For the text-containing cell, return its midpoint in [x, y] coordinate format. 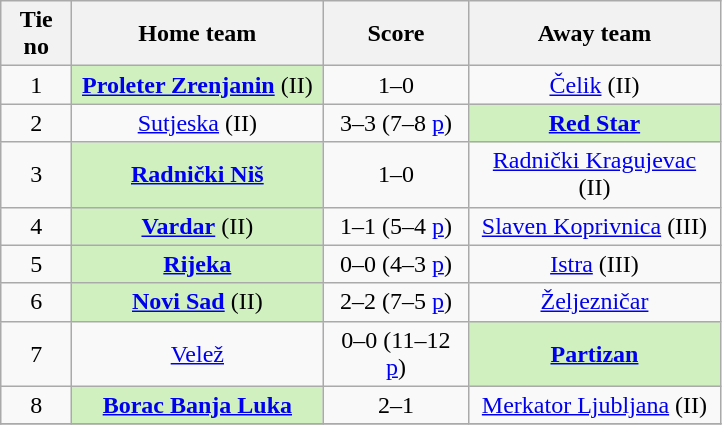
6 [36, 302]
2–1 [396, 405]
Vardar (II) [198, 226]
3–3 (7–8 p) [396, 123]
Radnički Niš [198, 174]
5 [36, 264]
Novi Sad (II) [198, 302]
0–0 (4–3 p) [396, 264]
8 [36, 405]
1–1 (5–4 p) [396, 226]
4 [36, 226]
7 [36, 354]
2–2 (7–5 p) [396, 302]
Sutjeska (II) [198, 123]
Partizan [594, 354]
0–0 (11–12 p) [396, 354]
Rijeka [198, 264]
1 [36, 85]
Merkator Ljubljana (II) [594, 405]
Čelik (II) [594, 85]
Tie no [36, 34]
Slaven Koprivnica (III) [594, 226]
Red Star [594, 123]
Željezničar [594, 302]
Away team [594, 34]
2 [36, 123]
Istra (III) [594, 264]
Proleter Zrenjanin (II) [198, 85]
Home team [198, 34]
Borac Banja Luka [198, 405]
Score [396, 34]
3 [36, 174]
Radnički Kragujevac (II) [594, 174]
Velež [198, 354]
